Determine the (x, y) coordinate at the center of the cell enclosing the given text.  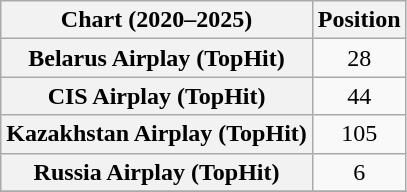
CIS Airplay (TopHit) (157, 96)
44 (359, 96)
Kazakhstan Airplay (TopHit) (157, 134)
Position (359, 20)
Chart (2020–2025) (157, 20)
Russia Airplay (TopHit) (157, 172)
Belarus Airplay (TopHit) (157, 58)
6 (359, 172)
28 (359, 58)
105 (359, 134)
